For the text-containing cell, return its midpoint in (x, y) coordinate format. 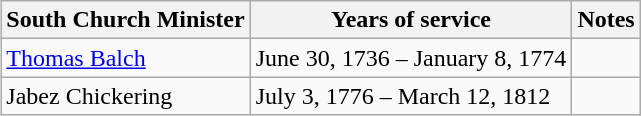
Years of service (411, 20)
Jabez Chickering (126, 96)
July 3, 1776 – March 12, 1812 (411, 96)
June 30, 1736 – January 8, 1774 (411, 58)
Notes (606, 20)
Thomas Balch (126, 58)
South Church Minister (126, 20)
